For the text-containing cell, return its midpoint in (x, y) coordinate format. 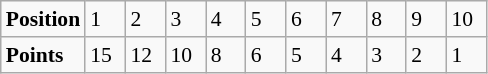
Points (43, 55)
15 (105, 55)
12 (145, 55)
Position (43, 19)
7 (346, 19)
9 (426, 19)
